Scan for the cell matching the given text and deliver its [X, Y] coordinate at center. 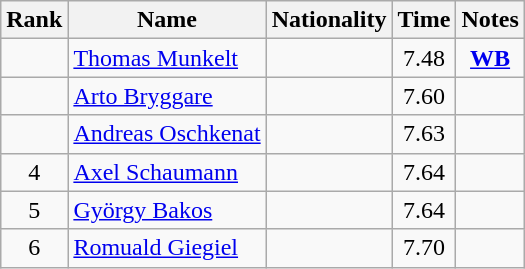
Name [167, 20]
7.48 [424, 58]
Time [424, 20]
Arto Bryggare [167, 96]
5 [34, 210]
Romuald Giegiel [167, 248]
7.60 [424, 96]
Axel Schaumann [167, 172]
4 [34, 172]
6 [34, 248]
Nationality [329, 20]
7.63 [424, 134]
WB [490, 58]
7.70 [424, 248]
Notes [490, 20]
György Bakos [167, 210]
Rank [34, 20]
Andreas Oschkenat [167, 134]
Thomas Munkelt [167, 58]
